Find where the given text appears and provide that cell's center as (x, y) coordinate. 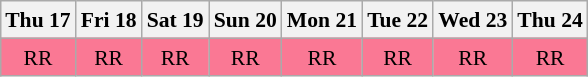
Mon 21 (322, 20)
Thu 17 (38, 20)
Wed 23 (472, 20)
Fri 18 (109, 20)
Sat 19 (176, 20)
Tue 22 (398, 20)
Thu 24 (550, 20)
Sun 20 (246, 20)
